Capture the cell that displays the provided text and extract its [X, Y] central coordinate. 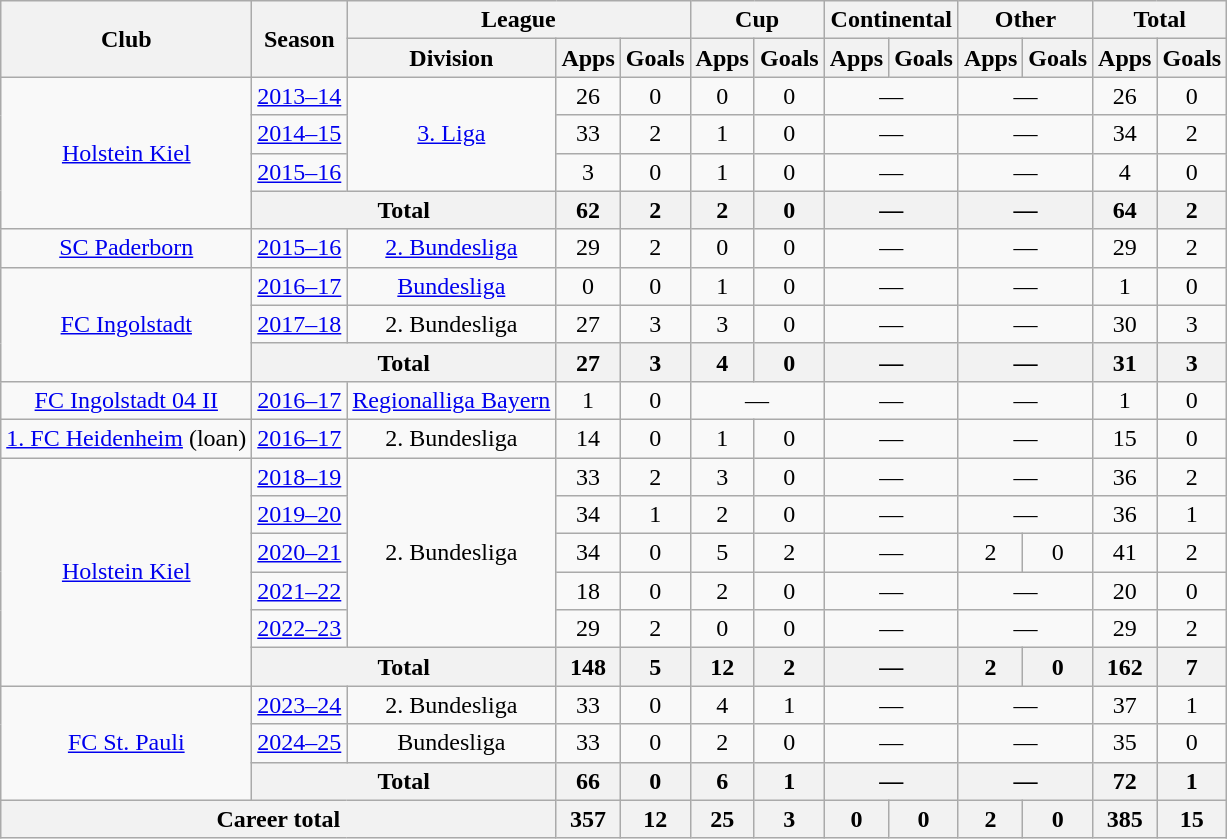
2023–24 [300, 705]
41 [1125, 553]
2017–18 [300, 324]
357 [588, 819]
35 [1125, 743]
6 [722, 781]
Division [452, 58]
2014–15 [300, 134]
Regionalliga Bayern [452, 400]
SC Paderborn [126, 248]
25 [722, 819]
2019–20 [300, 515]
FC Ingolstadt 04 II [126, 400]
Other [1025, 20]
2013–14 [300, 96]
20 [1125, 591]
2020–21 [300, 553]
14 [588, 438]
Career total [278, 819]
Season [300, 39]
162 [1125, 667]
Continental [891, 20]
31 [1125, 362]
30 [1125, 324]
2018–19 [300, 477]
7 [1192, 667]
66 [588, 781]
2022–23 [300, 629]
Cup [757, 20]
3. Liga [452, 134]
FC Ingolstadt [126, 324]
385 [1125, 819]
Club [126, 39]
FC St. Pauli [126, 743]
18 [588, 591]
64 [1125, 210]
72 [1125, 781]
148 [588, 667]
1. FC Heidenheim (loan) [126, 438]
2021–22 [300, 591]
62 [588, 210]
37 [1125, 705]
2024–25 [300, 743]
League [518, 20]
